Output the (x, y) coordinate of the center of the cell containing the given text.  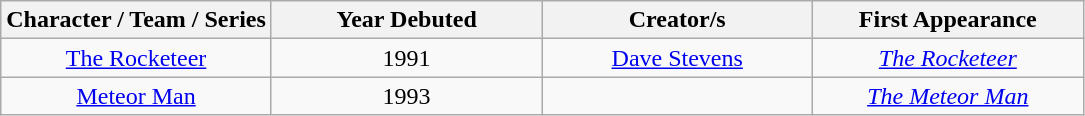
First Appearance (948, 20)
1993 (406, 96)
Year Debuted (406, 20)
1991 (406, 58)
The Meteor Man (948, 96)
Character / Team / Series (136, 20)
Dave Stevens (678, 58)
Creator/s (678, 20)
Meteor Man (136, 96)
